From the cell containing the given text, extract its center point as (X, Y) coordinate. 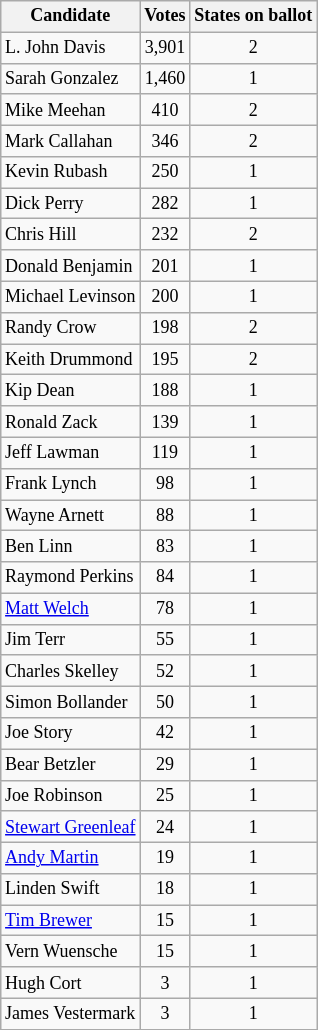
119 (165, 452)
19 (165, 858)
55 (165, 640)
Andy Martin (70, 858)
Ben Linn (70, 546)
Wayne Arnett (70, 516)
Jim Terr (70, 640)
88 (165, 516)
98 (165, 484)
282 (165, 204)
250 (165, 172)
Keith Drummond (70, 360)
Stewart Greenleaf (70, 826)
42 (165, 734)
52 (165, 670)
Kip Dean (70, 390)
Matt Welch (70, 608)
Mark Callahan (70, 140)
201 (165, 266)
29 (165, 764)
200 (165, 296)
232 (165, 234)
198 (165, 328)
Hugh Cort (70, 982)
Joe Robinson (70, 796)
Mike Meehan (70, 110)
Vern Wuensche (70, 952)
50 (165, 702)
Charles Skelley (70, 670)
Joe Story (70, 734)
Frank Lynch (70, 484)
Candidate (70, 16)
Chris Hill (70, 234)
139 (165, 422)
Donald Benjamin (70, 266)
188 (165, 390)
24 (165, 826)
Sarah Gonzalez (70, 78)
346 (165, 140)
18 (165, 890)
Votes (165, 16)
195 (165, 360)
James Vestermark (70, 1014)
Linden Swift (70, 890)
410 (165, 110)
3,901 (165, 48)
Randy Crow (70, 328)
Simon Bollander (70, 702)
Kevin Rubash (70, 172)
1,460 (165, 78)
Michael Levinson (70, 296)
Raymond Perkins (70, 578)
Bear Betzler (70, 764)
83 (165, 546)
Jeff Lawman (70, 452)
States on ballot (254, 16)
Tim Brewer (70, 920)
25 (165, 796)
Dick Perry (70, 204)
L. John Davis (70, 48)
84 (165, 578)
78 (165, 608)
Ronald Zack (70, 422)
